Return the (X, Y) coordinate for the center point of the cell that contains the specified text.  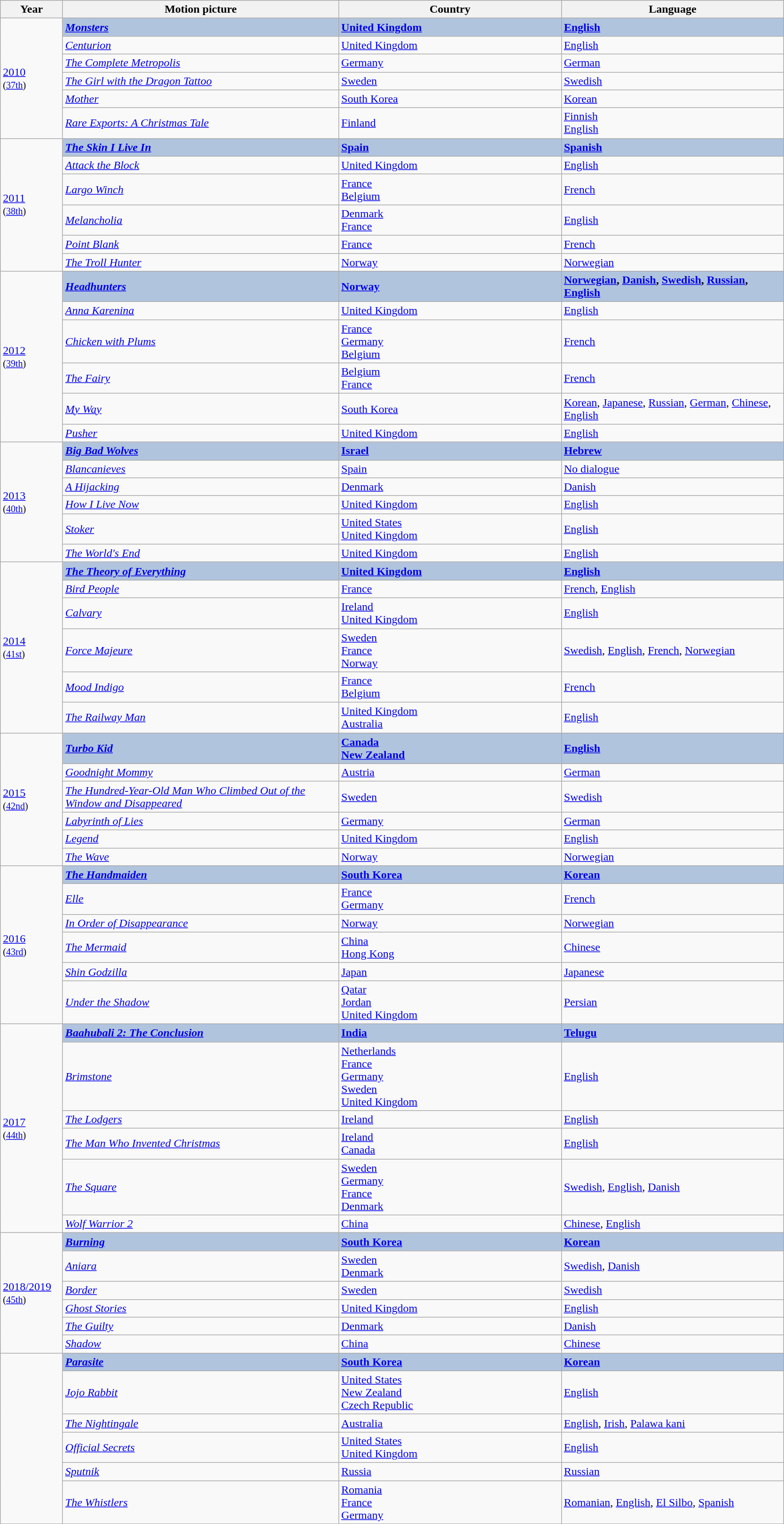
The Lodgers (200, 1120)
The Hundred-Year-Old Man Who Climbed Out of the Window and Disappeared (200, 797)
Jojo Rabbit (200, 1392)
Chicken with Plums (200, 341)
Largo Winch (200, 189)
Romanian, English, El Silbo, Spanish (673, 1502)
Australia (450, 1423)
Labyrinth of Lies (200, 821)
Sweden Germany France Denmark (450, 1187)
2012(39th) (32, 356)
The Square (200, 1187)
Elle (200, 899)
2017(44th) (32, 1128)
Spanish (673, 147)
Ghost Stories (200, 1308)
2018/2019(45th) (32, 1293)
Sweden Denmark (450, 1266)
Brimstone (200, 1076)
Finland (450, 123)
The Railway Man (200, 718)
China Hong Kong (450, 947)
The Whistlers (200, 1502)
2010(37th) (32, 78)
United States New Zealand Czech Republic (450, 1392)
FinnishEnglish (673, 123)
2014(41st) (32, 647)
The Troll Hunter (200, 262)
Mood Indigo (200, 687)
Bird People (200, 589)
Official Secrets (200, 1447)
Korean, Japanese, Russian, German, Chinese, English (673, 409)
French, English (673, 589)
Netherlands France Germany Sweden United Kingdom (450, 1076)
Canada New Zealand (450, 749)
The Skin I Live In (200, 147)
Swedish, English, French, Norwegian (673, 650)
The Man Who Invented Christmas (200, 1144)
2015(42nd) (32, 799)
In Order of Disappearance (200, 923)
Language (673, 9)
Melancholia (200, 220)
English, Irish, Palawa kani (673, 1423)
Burning (200, 1242)
Swedish, Danish (673, 1266)
The World's End (200, 553)
Russia (450, 1471)
Calvary (200, 613)
Swedish, English, Danish (673, 1187)
Sweden France Norway (450, 650)
Legend (200, 839)
No dialogue (673, 469)
Wolf Warrior 2 (200, 1224)
Parasite (200, 1362)
The Fairy (200, 378)
Goodnight Mommy (200, 773)
The Wave (200, 857)
Hebrew (673, 451)
Attack the Block (200, 165)
Point Blank (200, 244)
Shadow (200, 1344)
The Guilty (200, 1326)
Aniara (200, 1266)
Headhunters (200, 287)
Chinese, English (673, 1224)
2013(40th) (32, 502)
Mother (200, 99)
Big Bad Wolves (200, 451)
France Germany (450, 899)
Turbo Kid (200, 749)
The Complete Metropolis (200, 63)
Telugu (673, 1033)
Belgium France (450, 378)
Country (450, 9)
Japanese (673, 971)
United Kingdom Australia (450, 718)
Pusher (200, 433)
Under the Shadow (200, 1002)
Year (32, 9)
Ireland Canada (450, 1144)
Motion picture (200, 9)
A Hijacking (200, 487)
Romania France Germany (450, 1502)
2011(38th) (32, 205)
Israel (450, 451)
France Germany Belgium (450, 341)
Baahubali 2: The Conclusion (200, 1033)
Border (200, 1290)
The Girl with the Dragon Tattoo (200, 81)
Ireland United Kingdom (450, 613)
The Theory of Everything (200, 571)
2016(43rd) (32, 945)
Stoker (200, 529)
The Handmaiden (200, 875)
Force Majeure (200, 650)
Monsters (200, 27)
Persian (673, 1002)
Japan (450, 971)
Ireland (450, 1120)
The Nightingale (200, 1423)
Rare Exports: A Christmas Tale (200, 123)
Sputnik (200, 1471)
Blancanieves (200, 469)
Anna Karenina (200, 311)
Qatar Jordan United Kingdom (450, 1002)
My Way (200, 409)
Centurion (200, 45)
Norwegian, Danish, Swedish, Russian, English (673, 287)
India (450, 1033)
How I Live Now (200, 505)
Denmark France (450, 220)
The Mermaid (200, 947)
Russian (673, 1471)
Austria (450, 773)
Shin Godzilla (200, 971)
